Locate the cell with the specified text and output its [X, Y] center coordinate. 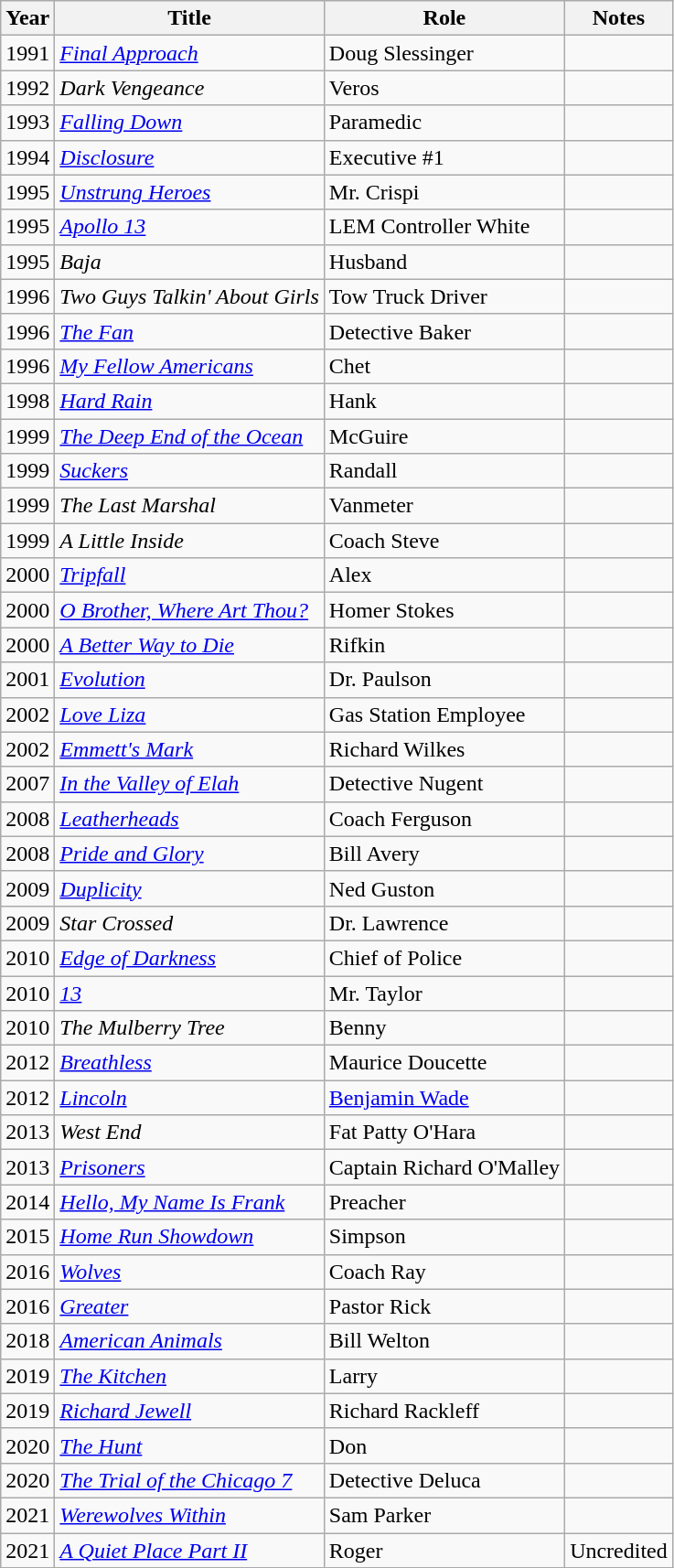
Dr. Lawrence [444, 923]
Disclosure [189, 157]
1993 [27, 123]
Husband [444, 262]
West End [189, 1133]
Title [189, 18]
Hank [444, 401]
Detective Baker [444, 331]
2015 [27, 1237]
Evolution [189, 680]
Doug Slessinger [444, 53]
Falling Down [189, 123]
Dr. Paulson [444, 680]
Chief of Police [444, 958]
Ned Guston [444, 888]
Hard Rain [189, 401]
Richard Jewell [189, 1411]
2001 [27, 680]
Mr. Crispi [444, 192]
Chet [444, 366]
Gas Station Employee [444, 714]
The Last Marshal [189, 506]
A Quiet Place Part II [189, 1551]
Mr. Taylor [444, 993]
Don [444, 1445]
Veros [444, 88]
My Fellow Americans [189, 366]
Preacher [444, 1202]
Larry [444, 1376]
Bill Welton [444, 1341]
Edge of Darkness [189, 958]
The Hunt [189, 1445]
Fat Patty O'Hara [444, 1133]
1998 [27, 401]
2007 [27, 784]
Greater [189, 1306]
Hello, My Name Is Frank [189, 1202]
In the Valley of Elah [189, 784]
Paramedic [444, 123]
Notes [619, 18]
Wolves [189, 1272]
Emmett's Mark [189, 749]
Star Crossed [189, 923]
Sam Parker [444, 1515]
Two Guys Talkin' About Girls [189, 296]
Werewolves Within [189, 1515]
O Brother, Where Art Thou? [189, 610]
Coach Steve [444, 541]
Lincoln [189, 1098]
Baja [189, 262]
Richard Wilkes [444, 749]
2014 [27, 1202]
Year [27, 18]
Benny [444, 1028]
Unstrung Heroes [189, 192]
LEM Controller White [444, 227]
Role [444, 18]
Detective Nugent [444, 784]
Duplicity [189, 888]
Home Run Showdown [189, 1237]
Roger [444, 1551]
1994 [27, 157]
Vanmeter [444, 506]
1991 [27, 53]
Detective Deluca [444, 1480]
Randall [444, 471]
Breathless [189, 1063]
Captain Richard O'Malley [444, 1167]
Coach Ray [444, 1272]
Bill Avery [444, 854]
McGuire [444, 436]
A Better Way to Die [189, 645]
The Kitchen [189, 1376]
Rifkin [444, 645]
Tow Truck Driver [444, 296]
Pastor Rick [444, 1306]
Executive #1 [444, 157]
Leatherheads [189, 819]
A Little Inside [189, 541]
Simpson [444, 1237]
Love Liza [189, 714]
The Mulberry Tree [189, 1028]
Benjamin Wade [444, 1098]
Maurice Doucette [444, 1063]
2018 [27, 1341]
Tripfall [189, 575]
The Deep End of the Ocean [189, 436]
Final Approach [189, 53]
Alex [444, 575]
Apollo 13 [189, 227]
Prisoners [189, 1167]
Dark Vengeance [189, 88]
Suckers [189, 471]
13 [189, 993]
Pride and Glory [189, 854]
Homer Stokes [444, 610]
Richard Rackleff [444, 1411]
American Animals [189, 1341]
1992 [27, 88]
Uncredited [619, 1551]
Coach Ferguson [444, 819]
The Trial of the Chicago 7 [189, 1480]
The Fan [189, 331]
